Scan for the cell matching the given text and deliver its [X, Y] coordinate at center. 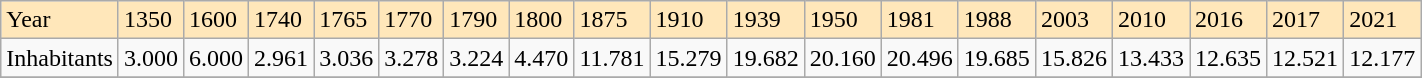
15.826 [1074, 58]
19.682 [766, 58]
19.685 [996, 58]
1988 [996, 20]
2003 [1074, 20]
Inhabitants [60, 58]
2017 [1306, 20]
13.433 [1150, 58]
1939 [766, 20]
3.036 [346, 58]
1770 [412, 20]
1875 [612, 20]
6.000 [216, 58]
15.279 [688, 58]
20.160 [842, 58]
1950 [842, 20]
Year [60, 20]
11.781 [612, 58]
3.278 [412, 58]
1350 [150, 20]
3.224 [476, 58]
3.000 [150, 58]
1600 [216, 20]
20.496 [920, 58]
12.177 [1382, 58]
2010 [1150, 20]
1765 [346, 20]
1910 [688, 20]
2016 [1228, 20]
4.470 [542, 58]
1790 [476, 20]
1800 [542, 20]
2021 [1382, 20]
12.521 [1306, 58]
1981 [920, 20]
12.635 [1228, 58]
2.961 [282, 58]
1740 [282, 20]
